Output the [x, y] coordinate of the center of the cell containing the given text.  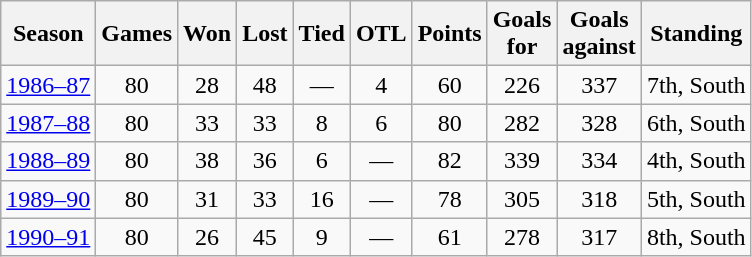
1988–89 [48, 161]
5th, South [696, 199]
4th, South [696, 161]
1987–88 [48, 123]
78 [450, 199]
Standing [696, 34]
38 [208, 161]
36 [265, 161]
278 [522, 237]
Tied [322, 34]
Goalsagainst [599, 34]
Lost [265, 34]
82 [450, 161]
45 [265, 237]
317 [599, 237]
226 [522, 85]
61 [450, 237]
1986–87 [48, 85]
1989–90 [48, 199]
318 [599, 199]
4 [381, 85]
9 [322, 237]
OTL [381, 34]
Season [48, 34]
8th, South [696, 237]
8 [322, 123]
Points [450, 34]
26 [208, 237]
7th, South [696, 85]
48 [265, 85]
334 [599, 161]
60 [450, 85]
31 [208, 199]
337 [599, 85]
Games [137, 34]
282 [522, 123]
328 [599, 123]
339 [522, 161]
28 [208, 85]
305 [522, 199]
16 [322, 199]
6th, South [696, 123]
Goalsfor [522, 34]
1990–91 [48, 237]
Won [208, 34]
